Capture the cell that displays the provided text and extract its (X, Y) central coordinate. 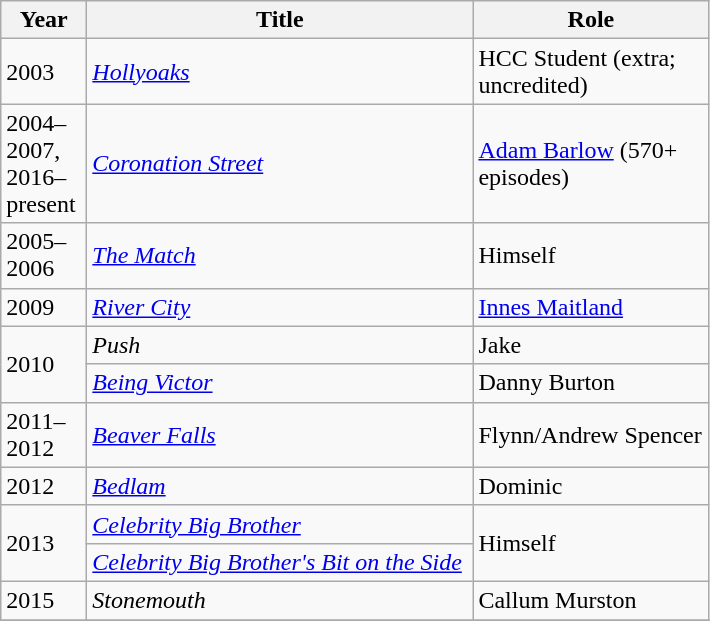
Callum Murston (591, 600)
2003 (44, 72)
2011–2012 (44, 434)
River City (280, 307)
2010 (44, 364)
Beaver Falls (280, 434)
Dominic (591, 486)
HCC Student (extra; uncredited) (591, 72)
Flynn/Andrew Spencer (591, 434)
Adam Barlow (570+ episodes) (591, 164)
Danny Burton (591, 383)
2015 (44, 600)
2013 (44, 543)
Year (44, 20)
Jake (591, 345)
Celebrity Big Brother (280, 524)
Push (280, 345)
2012 (44, 486)
2005–2006 (44, 256)
2004–2007, 2016–present (44, 164)
Role (591, 20)
2009 (44, 307)
The Match (280, 256)
Coronation Street (280, 164)
Hollyoaks (280, 72)
Title (280, 20)
Innes Maitland (591, 307)
Bedlam (280, 486)
Stonemouth (280, 600)
Celebrity Big Brother's Bit on the Side (280, 562)
Being Victor (280, 383)
